Identify which cell holds the provided text, then report its (X, Y) central coordinate. 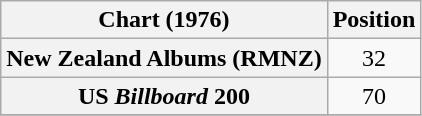
Chart (1976) (164, 20)
New Zealand Albums (RMNZ) (164, 58)
70 (374, 96)
US Billboard 200 (164, 96)
32 (374, 58)
Position (374, 20)
